Search for the cell housing the specified text and yield its [X, Y] center coordinate. 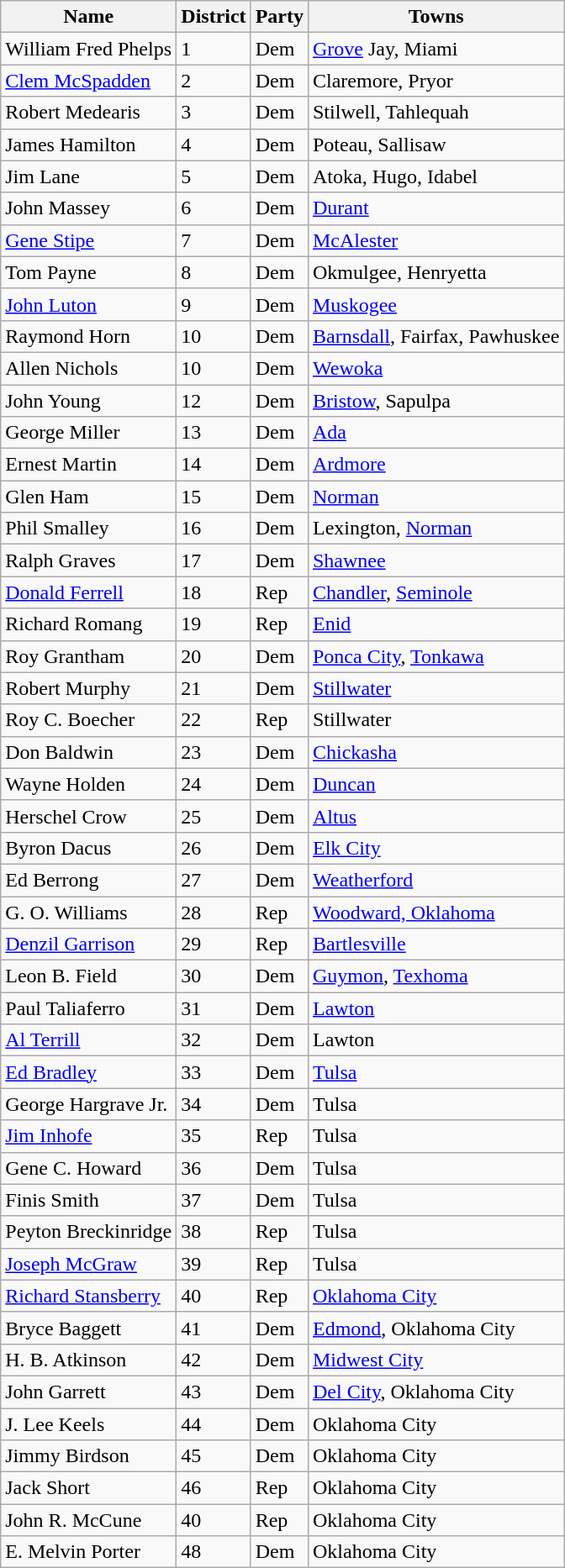
E. Melvin Porter [89, 1552]
21 [214, 688]
33 [214, 1072]
Richard Romang [89, 624]
Wayne Holden [89, 784]
31 [214, 1008]
Elk City [436, 848]
32 [214, 1040]
Woodward, Oklahoma [436, 912]
45 [214, 1456]
Chandler, Seminole [436, 592]
Jim Inhofe [89, 1136]
16 [214, 529]
7 [214, 240]
Wewoka [436, 368]
Claremore, Pryor [436, 81]
9 [214, 304]
Shawnee [436, 560]
27 [214, 880]
Paul Taliaferro [89, 1008]
Gene Stipe [89, 240]
19 [214, 624]
District [214, 17]
Don Baldwin [89, 752]
John Luton [89, 304]
1 [214, 49]
George Miller [89, 433]
Barnsdall, Fairfax, Pawhuskee [436, 336]
38 [214, 1232]
Ralph Graves [89, 560]
13 [214, 433]
8 [214, 272]
John R. McCune [89, 1520]
William Fred Phelps [89, 49]
4 [214, 145]
Towns [436, 17]
Denzil Garrison [89, 944]
Party [279, 17]
James Hamilton [89, 145]
28 [214, 912]
34 [214, 1104]
Muskogee [436, 304]
J. Lee Keels [89, 1424]
John Garrett [89, 1392]
Leon B. Field [89, 976]
Clem McSpadden [89, 81]
John Young [89, 401]
Richard Stansberry [89, 1296]
14 [214, 465]
Ponca City, Tonkawa [436, 656]
Jimmy Birdson [89, 1456]
Jim Lane [89, 176]
Finis Smith [89, 1200]
Weatherford [436, 880]
Herschel Crow [89, 816]
Altus [436, 816]
Midwest City [436, 1360]
Del City, Oklahoma City [436, 1392]
3 [214, 113]
Glen Ham [89, 497]
35 [214, 1136]
Robert Murphy [89, 688]
Roy C. Boecher [89, 720]
46 [214, 1488]
36 [214, 1168]
37 [214, 1200]
Durant [436, 208]
Edmond, Oklahoma City [436, 1328]
Al Terrill [89, 1040]
Peyton Breckinridge [89, 1232]
Lexington, Norman [436, 529]
H. B. Atkinson [89, 1360]
44 [214, 1424]
2 [214, 81]
Bartlesville [436, 944]
Ardmore [436, 465]
23 [214, 752]
Joseph McGraw [89, 1264]
30 [214, 976]
Raymond Horn [89, 336]
Grove Jay, Miami [436, 49]
Norman [436, 497]
Jack Short [89, 1488]
48 [214, 1552]
McAlester [436, 240]
Chickasha [436, 752]
Enid [436, 624]
Duncan [436, 784]
Atoka, Hugo, Idabel [436, 176]
Ada [436, 433]
42 [214, 1360]
Okmulgee, Henryetta [436, 272]
John Massey [89, 208]
Roy Grantham [89, 656]
24 [214, 784]
Phil Smalley [89, 529]
43 [214, 1392]
Poteau, Sallisaw [436, 145]
Guymon, Texhoma [436, 976]
18 [214, 592]
George Hargrave Jr. [89, 1104]
17 [214, 560]
39 [214, 1264]
Byron Dacus [89, 848]
Donald Ferrell [89, 592]
G. O. Williams [89, 912]
Robert Medearis [89, 113]
Bristow, Sapulpa [436, 401]
Tom Payne [89, 272]
25 [214, 816]
22 [214, 720]
41 [214, 1328]
12 [214, 401]
Bryce Baggett [89, 1328]
15 [214, 497]
6 [214, 208]
Ernest Martin [89, 465]
Name [89, 17]
Ed Bradley [89, 1072]
5 [214, 176]
20 [214, 656]
26 [214, 848]
Stilwell, Tahlequah [436, 113]
Allen Nichols [89, 368]
Ed Berrong [89, 880]
Gene C. Howard [89, 1168]
29 [214, 944]
